Determine the [x, y] coordinate at the center of the cell enclosing the given text.  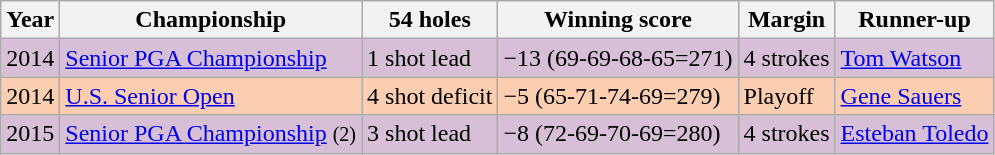
4 shot deficit [430, 96]
−5 (65-71-74-69=279) [618, 96]
Championship [211, 20]
Senior PGA Championship (2) [211, 134]
54 holes [430, 20]
−13 (69-69-68-65=271) [618, 58]
Gene Sauers [914, 96]
2015 [30, 134]
Runner-up [914, 20]
Playoff [786, 96]
Winning score [618, 20]
Margin [786, 20]
3 shot lead [430, 134]
Senior PGA Championship [211, 58]
Year [30, 20]
−8 (72-69-70-69=280) [618, 134]
1 shot lead [430, 58]
Tom Watson [914, 58]
Esteban Toledo [914, 134]
U.S. Senior Open [211, 96]
